Determine the [x, y] coordinate at the center of the cell enclosing the given text.  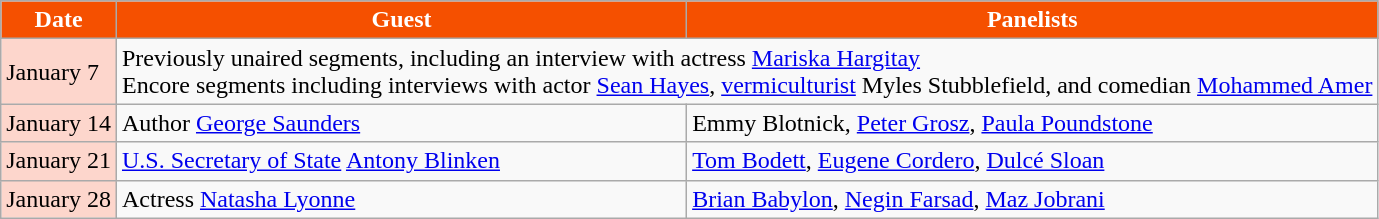
January 7 [59, 72]
January 14 [59, 123]
Author George Saunders [401, 123]
Actress Natasha Lyonne [401, 199]
Panelists [1032, 20]
Emmy Blotnick, Peter Grosz, Paula Poundstone [1032, 123]
Tom Bodett, Eugene Cordero, Dulcé Sloan [1032, 161]
Guest [401, 20]
January 21 [59, 161]
January 28 [59, 199]
Date [59, 20]
Brian Babylon, Negin Farsad, Maz Jobrani [1032, 199]
U.S. Secretary of State Antony Blinken [401, 161]
